Pinpoint the cell where the given text exists, returning its (x, y) midpoint coordinate. 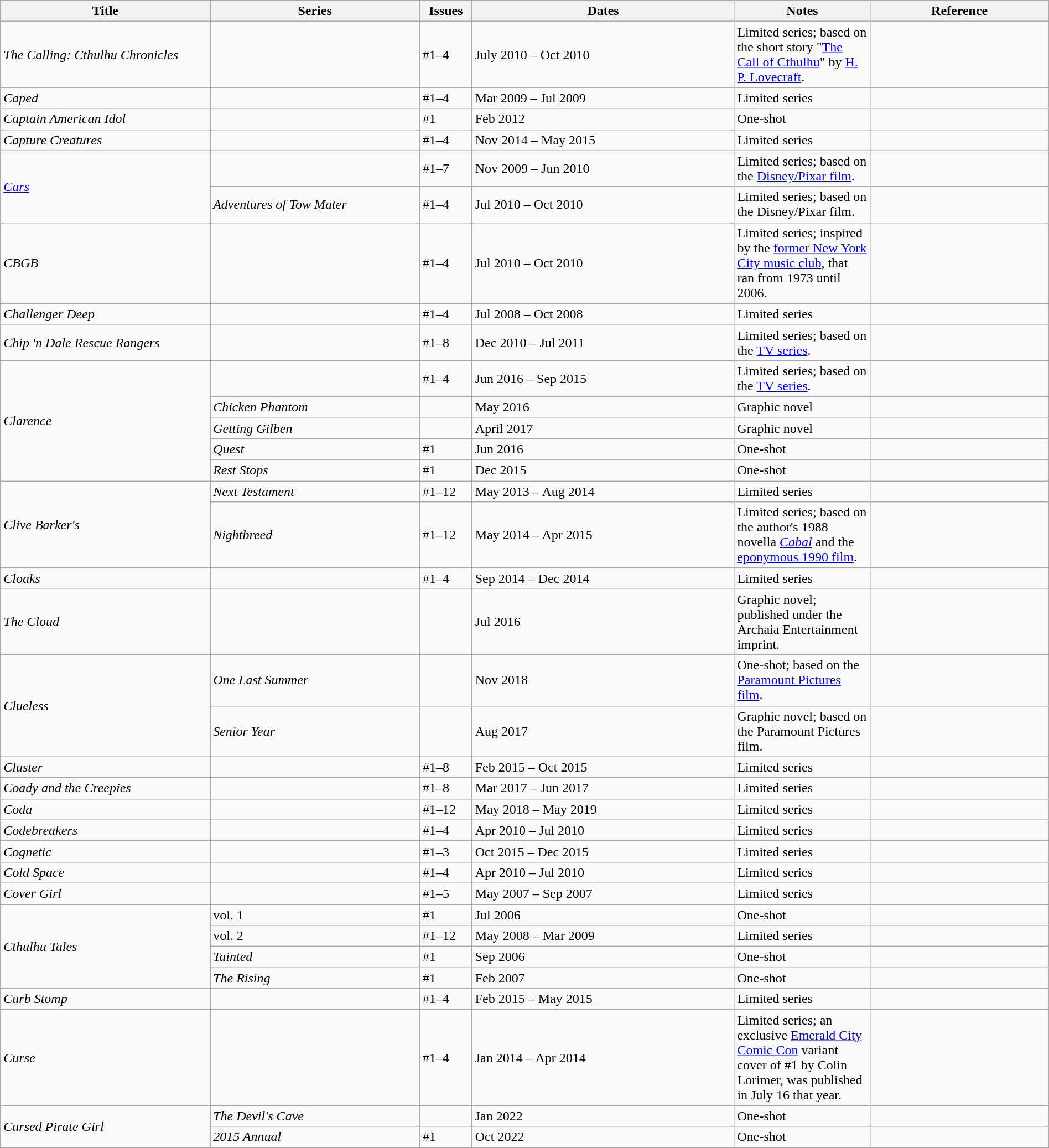
The Cloud (105, 622)
Senior Year (315, 731)
Title (105, 11)
Curse (105, 1057)
Sep 2006 (603, 957)
Getting Gilben (315, 428)
Rest Stops (315, 470)
#1–7 (446, 168)
Series (315, 11)
May 2014 – Apr 2015 (603, 535)
Jul 2006 (603, 915)
One Last Summer (315, 680)
2015 Annual (315, 1137)
Oct 2015 – Dec 2015 (603, 851)
Chip 'n Dale Rescue Rangers (105, 342)
Dec 2010 – Jul 2011 (603, 342)
Tainted (315, 957)
Dates (603, 11)
Cognetic (105, 851)
Aug 2017 (603, 731)
The Calling: Cthulhu Chronicles (105, 54)
The Rising (315, 978)
May 2008 – Mar 2009 (603, 936)
Mar 2009 – Jul 2009 (603, 98)
Jan 2022 (603, 1116)
May 2016 (603, 407)
Limited series; based on the short story "The Call of Cthulhu" by H. P. Lovecraft. (802, 54)
July 2010 – Oct 2010 (603, 54)
Jun 2016 – Sep 2015 (603, 379)
Curb Stomp (105, 999)
Mar 2017 – Jun 2017 (603, 788)
vol. 1 (315, 915)
Dec 2015 (603, 470)
Clueless (105, 706)
Adventures of Tow Mater (315, 205)
Reference (959, 11)
Feb 2012 (603, 119)
Nov 2014 – May 2015 (603, 140)
Cloaks (105, 578)
Captain American Idol (105, 119)
Oct 2022 (603, 1137)
#1–3 (446, 851)
Cars (105, 187)
Graphic novel; published under the Archaia Entertainment imprint. (802, 622)
Coda (105, 809)
Notes (802, 11)
April 2017 (603, 428)
Cover Girl (105, 893)
Codebreakers (105, 830)
Limited series; an exclusive Emerald City Comic Con variant cover of #1 by Colin Lorimer, was published in July 16 that year. (802, 1057)
Cursed Pirate Girl (105, 1126)
Next Testament (315, 492)
Feb 2007 (603, 978)
May 2013 – Aug 2014 (603, 492)
Coady and the Creepies (105, 788)
Caped (105, 98)
Graphic novel; based on the Paramount Pictures film. (802, 731)
Sep 2014 – Dec 2014 (603, 578)
Feb 2015 – Oct 2015 (603, 767)
Jul 2008 – Oct 2008 (603, 314)
Capture Creatures (105, 140)
Clive Barker's (105, 525)
Limited series; inspired by the former New York City music club, that ran from 1973 until 2006. (802, 263)
Chicken Phantom (315, 407)
Nov 2018 (603, 680)
Limited series; based on the author's 1988 novella Cabal and the eponymous 1990 film. (802, 535)
Clarence (105, 421)
May 2018 – May 2019 (603, 809)
Cthulhu Tales (105, 947)
Cold Space (105, 872)
Jul 2016 (603, 622)
CBGB (105, 263)
vol. 2 (315, 936)
One-shot; based on the Paramount Pictures film. (802, 680)
May 2007 – Sep 2007 (603, 893)
Challenger Deep (105, 314)
Cluster (105, 767)
Feb 2015 – May 2015 (603, 999)
Jan 2014 – Apr 2014 (603, 1057)
The Devil's Cave (315, 1116)
Quest (315, 449)
Issues (446, 11)
Nov 2009 – Jun 2010 (603, 168)
Jun 2016 (603, 449)
#1–5 (446, 893)
Nightbreed (315, 535)
